For the text-containing cell, return its midpoint in [x, y] coordinate format. 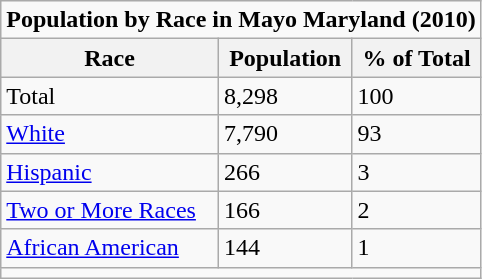
White [110, 134]
Population by Race in Mayo Maryland (2010) [241, 20]
% of Total [416, 58]
Population [285, 58]
3 [416, 172]
Hispanic [110, 172]
93 [416, 134]
1 [416, 248]
100 [416, 96]
Two or More Races [110, 210]
African American [110, 248]
144 [285, 248]
7,790 [285, 134]
2 [416, 210]
266 [285, 172]
166 [285, 210]
Total [110, 96]
8,298 [285, 96]
Race [110, 58]
